Return (x, y) of the center of cell containing provided text 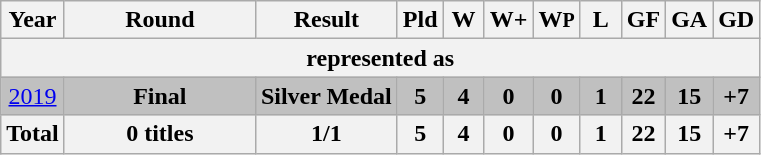
2019 (33, 96)
1/1 (326, 134)
GF (643, 20)
L (600, 20)
W (464, 20)
Round (160, 20)
GA (690, 20)
represented as (380, 58)
Total (33, 134)
0 titles (160, 134)
GD (736, 20)
Silver Medal (326, 96)
Final (160, 96)
WP (556, 20)
Pld (420, 20)
Result (326, 20)
Year (33, 20)
W+ (508, 20)
